Find where the given text appears and provide that cell's center as [X, Y] coordinate. 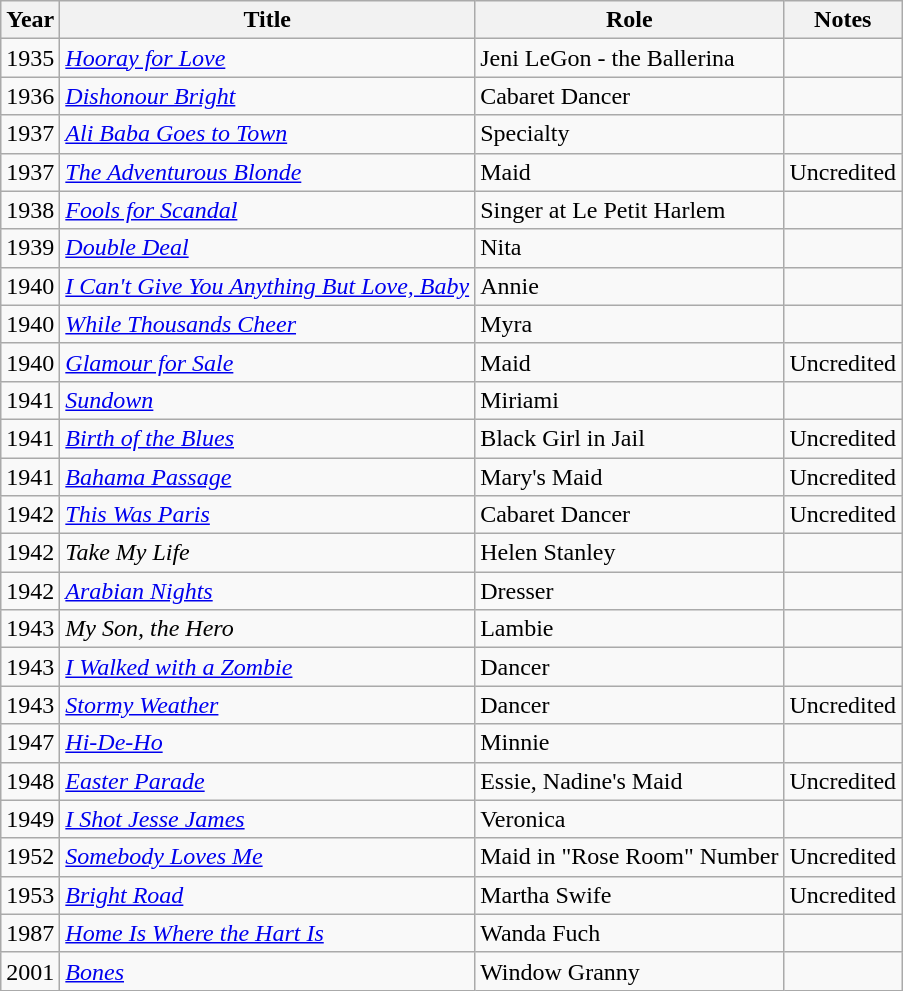
Bones [268, 971]
Mary's Maid [630, 477]
Hi-De-Ho [268, 743]
Glamour for Sale [268, 362]
1952 [30, 857]
Notes [843, 20]
Dresser [630, 591]
Year [30, 20]
My Son, the Hero [268, 629]
Black Girl in Jail [630, 438]
Myra [630, 324]
Role [630, 20]
This Was Paris [268, 515]
I Can't Give You Anything But Love, Baby [268, 286]
Title [268, 20]
Veronica [630, 819]
Dishonour Bright [268, 96]
I Walked with a Zombie [268, 667]
Window Granny [630, 971]
Hooray for Love [268, 58]
Maid in "Rose Room" Number [630, 857]
Arabian Nights [268, 591]
Lambie [630, 629]
Helen Stanley [630, 553]
Take My Life [268, 553]
Essie, Nadine's Maid [630, 781]
1938 [30, 210]
1949 [30, 819]
Bahama Passage [268, 477]
While Thousands Cheer [268, 324]
1987 [30, 933]
Specialty [630, 134]
Ali Baba Goes to Town [268, 134]
I Shot Jesse James [268, 819]
Double Deal [268, 248]
2001 [30, 971]
Birth of the Blues [268, 438]
1939 [30, 248]
Fools for Scandal [268, 210]
Minnie [630, 743]
Sundown [268, 400]
Martha Swife [630, 895]
1935 [30, 58]
Stormy Weather [268, 705]
The Adventurous Blonde [268, 172]
Singer at Le Petit Harlem [630, 210]
Jeni LeGon - the Ballerina [630, 58]
1947 [30, 743]
Nita [630, 248]
Bright Road [268, 895]
1953 [30, 895]
Annie [630, 286]
1936 [30, 96]
Somebody Loves Me [268, 857]
1948 [30, 781]
Easter Parade [268, 781]
Miriami [630, 400]
Wanda Fuch [630, 933]
Home Is Where the Hart Is [268, 933]
